Find where the given text appears and provide that cell's center as [x, y] coordinate. 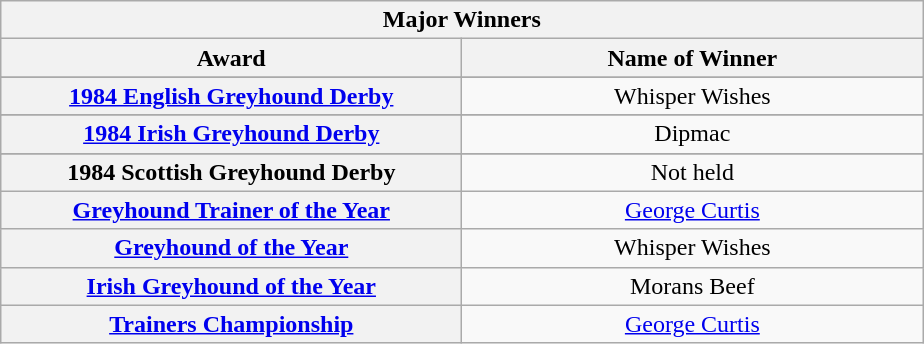
Greyhound Trainer of the Year [232, 210]
Major Winners [462, 20]
Trainers Championship [232, 324]
Irish Greyhound of the Year [232, 286]
Award [232, 58]
Greyhound of the Year [232, 248]
Name of Winner [692, 58]
1984 Scottish Greyhound Derby [232, 172]
Morans Beef [692, 286]
1984 Irish Greyhound Derby [232, 134]
Dipmac [692, 134]
1984 English Greyhound Derby [232, 96]
Not held [692, 172]
